Identify which cell holds the provided text, then report its [X, Y] central coordinate. 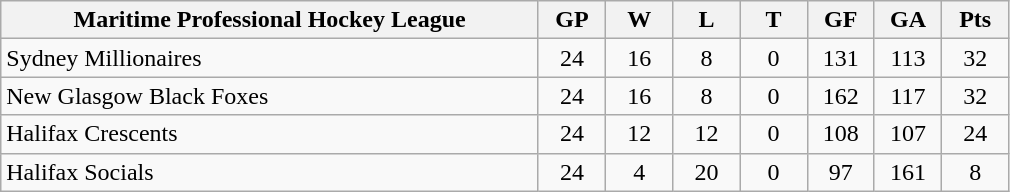
New Glasgow Black Foxes [270, 96]
107 [908, 134]
97 [840, 172]
L [706, 20]
131 [840, 58]
GA [908, 20]
Sydney Millionaires [270, 58]
162 [840, 96]
W [640, 20]
108 [840, 134]
Halifax Crescents [270, 134]
Pts [976, 20]
113 [908, 58]
T [774, 20]
4 [640, 172]
20 [706, 172]
117 [908, 96]
Maritime Professional Hockey League [270, 20]
GF [840, 20]
GP [572, 20]
161 [908, 172]
Halifax Socials [270, 172]
